For the text-containing cell, return its midpoint in (X, Y) coordinate format. 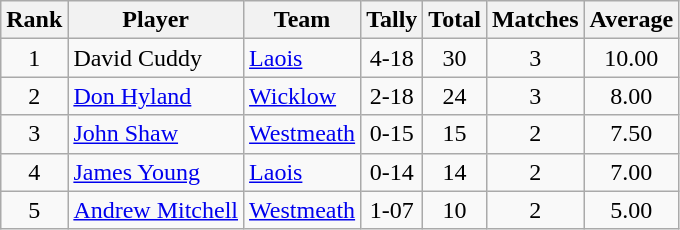
24 (455, 96)
0-14 (392, 172)
Andrew Mitchell (156, 210)
8.00 (632, 96)
15 (455, 134)
Average (632, 20)
Player (156, 20)
Rank (34, 20)
5.00 (632, 210)
10 (455, 210)
4-18 (392, 58)
1-07 (392, 210)
14 (455, 172)
James Young (156, 172)
David Cuddy (156, 58)
4 (34, 172)
Don Hyland (156, 96)
Team (302, 20)
John Shaw (156, 134)
7.50 (632, 134)
Tally (392, 20)
0-15 (392, 134)
Total (455, 20)
2-18 (392, 96)
Wicklow (302, 96)
7.00 (632, 172)
10.00 (632, 58)
Matches (535, 20)
5 (34, 210)
30 (455, 58)
1 (34, 58)
